From the cell containing the given text, extract its center point as [X, Y] coordinate. 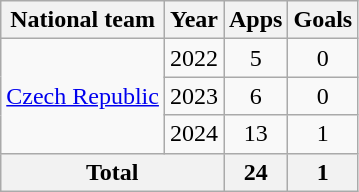
Apps [256, 20]
2023 [194, 96]
6 [256, 96]
2022 [194, 58]
Year [194, 20]
5 [256, 58]
Goals [323, 20]
National team [83, 20]
24 [256, 172]
13 [256, 134]
Total [112, 172]
2024 [194, 134]
Czech Republic [83, 96]
